Capture the cell that displays the provided text and extract its (X, Y) central coordinate. 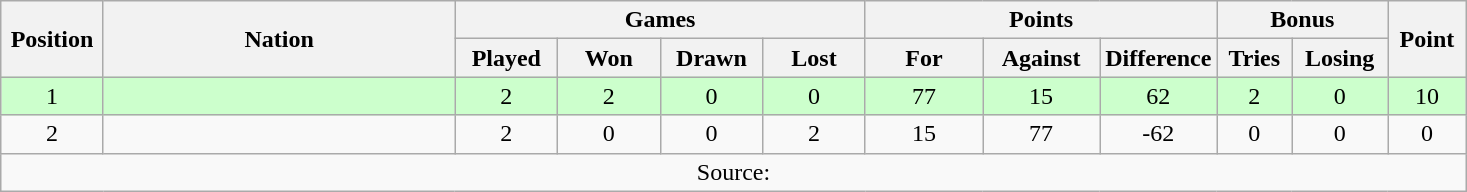
Difference (1158, 58)
Point (1427, 39)
Points (1041, 20)
Games (660, 20)
Losing (1340, 58)
Source: (734, 172)
Nation (279, 39)
Bonus (1302, 20)
For (924, 58)
Lost (814, 58)
Position (52, 39)
Played (506, 58)
Tries (1254, 58)
Against (1040, 58)
1 (52, 96)
Won (610, 58)
-62 (1158, 134)
62 (1158, 96)
Drawn (712, 58)
10 (1427, 96)
